Detect which cell encompasses the target text, then output its [x, y] center coordinate. 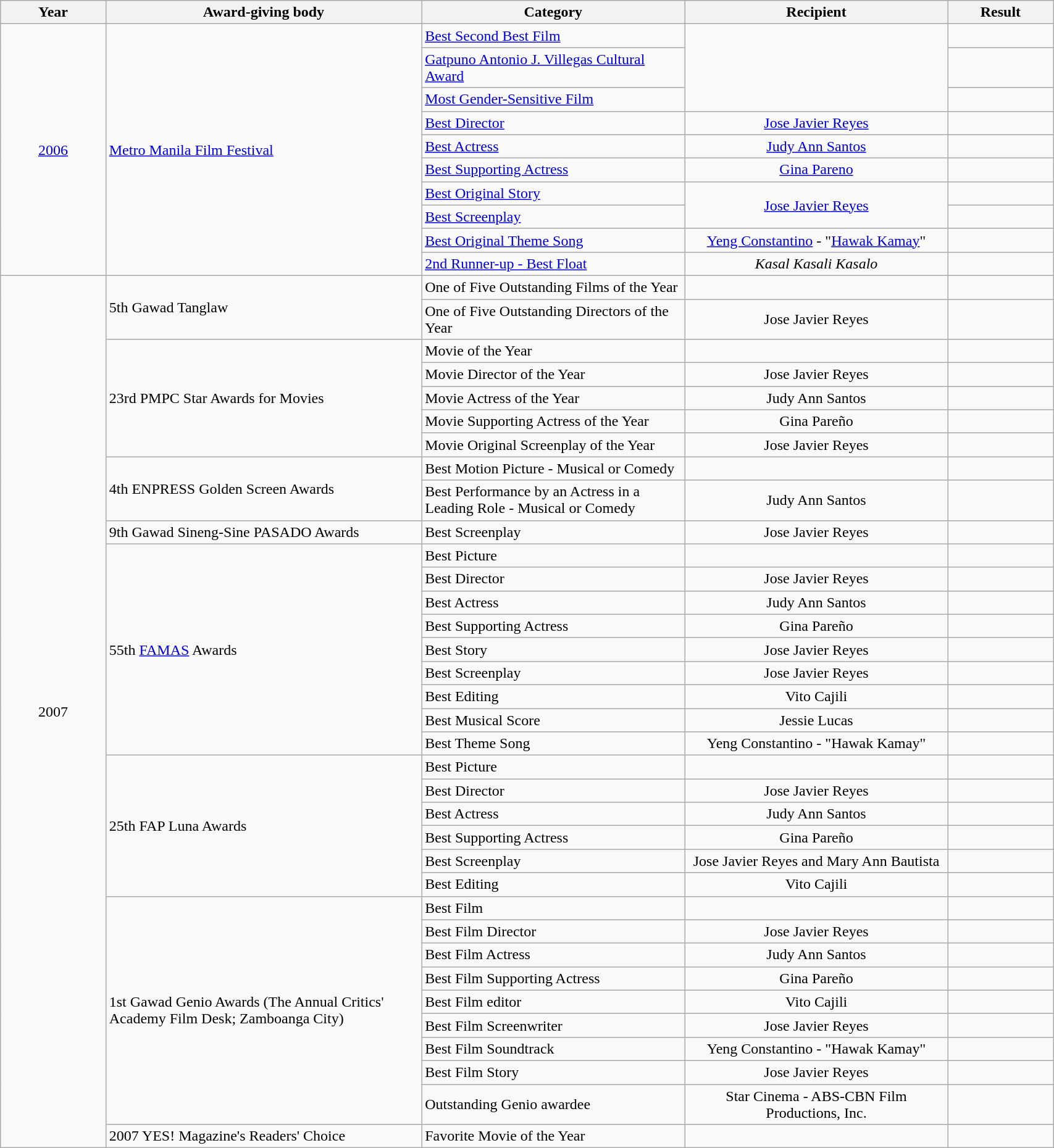
Gina Pareno [816, 170]
Star Cinema - ABS-CBN Film Productions, Inc. [816, 1104]
Best Performance by an Actress in a Leading Role - Musical or Comedy [553, 500]
Most Gender-Sensitive Film [553, 99]
Outstanding Genio awardee [553, 1104]
1st Gawad Genio Awards (The Annual Critics' Academy Film Desk; Zamboanga City) [263, 1010]
Award-giving body [263, 12]
Jose Javier Reyes and Mary Ann Bautista [816, 861]
Movie Original Screenplay of the Year [553, 445]
Best Film [553, 908]
Best Film editor [553, 1002]
Movie Actress of the Year [553, 398]
Movie Supporting Actress of the Year [553, 422]
2nd Runner-up - Best Float [553, 264]
Best Original Story [553, 193]
Best Motion Picture - Musical or Comedy [553, 468]
55th FAMAS Awards [263, 649]
Best Film Director [553, 931]
Best Second Best Film [553, 36]
9th Gawad Sineng-Sine PASADO Awards [263, 532]
Best Film Supporting Actress [553, 978]
One of Five Outstanding Films of the Year [553, 287]
Movie of the Year [553, 351]
2006 [53, 150]
Jessie Lucas [816, 720]
Kasal Kasali Kasalo [816, 264]
Recipient [816, 12]
Year [53, 12]
Best Original Theme Song [553, 240]
2007 [53, 711]
Best Film Actress [553, 955]
Category [553, 12]
Metro Manila Film Festival [263, 150]
5th Gawad Tanglaw [263, 307]
Best Story [553, 649]
Best Film Screenwriter [553, 1025]
25th FAP Luna Awards [263, 826]
Best Film Soundtrack [553, 1049]
One of Five Outstanding Directors of the Year [553, 318]
Gatpuno Antonio J. Villegas Cultural Award [553, 68]
Result [1000, 12]
2007 YES! Magazine's Readers' Choice [263, 1136]
Best Musical Score [553, 720]
4th ENPRESS Golden Screen Awards [263, 489]
Best Film Story [553, 1072]
23rd PMPC Star Awards for Movies [263, 398]
Favorite Movie of the Year [553, 1136]
Best Theme Song [553, 744]
Movie Director of the Year [553, 375]
